Return the (X, Y) coordinate for the center point of the cell that contains the specified text.  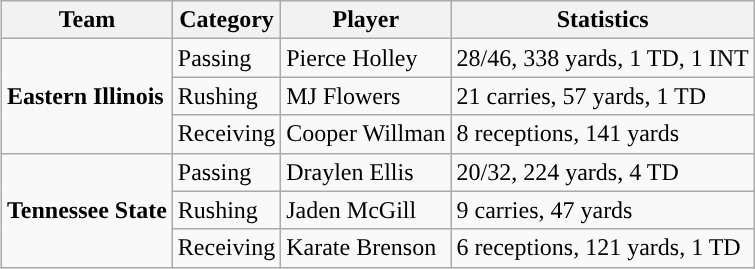
Cooper Willman (366, 134)
Player (366, 20)
Jaden McGill (366, 210)
Team (86, 20)
Eastern Illinois (86, 96)
21 carries, 57 yards, 1 TD (602, 96)
6 receptions, 121 yards, 1 TD (602, 248)
Pierce Holley (366, 58)
Category (226, 20)
Draylen Ellis (366, 172)
Statistics (602, 20)
20/32, 224 yards, 4 TD (602, 172)
8 receptions, 141 yards (602, 134)
9 carries, 47 yards (602, 210)
28/46, 338 yards, 1 TD, 1 INT (602, 58)
Karate Brenson (366, 248)
Tennessee State (86, 210)
MJ Flowers (366, 96)
